Determine the [x, y] coordinate at the center of the cell enclosing the given text.  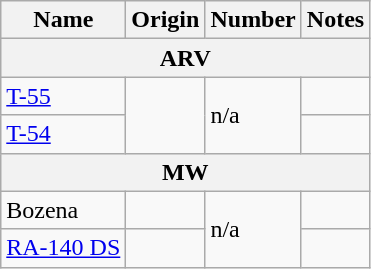
RA-140 DS [64, 248]
Name [64, 20]
MW [186, 172]
Origin [166, 20]
Notes [335, 20]
Bozena [64, 210]
T-55 [64, 96]
ARV [186, 58]
T-54 [64, 134]
Number [253, 20]
